From the cell containing the given text, extract its center point as [x, y] coordinate. 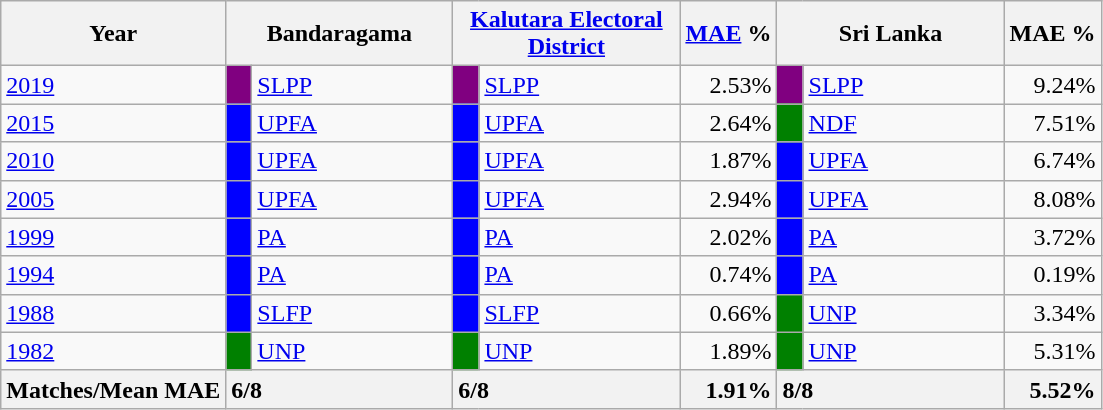
Kalutara Electoral District [566, 34]
2015 [114, 123]
1988 [114, 313]
2010 [114, 161]
Matches/Mean MAE [114, 389]
2.94% [728, 199]
2.53% [728, 85]
Sri Lanka [890, 34]
2.02% [728, 237]
8.08% [1052, 199]
2019 [114, 85]
0.74% [728, 275]
Bandaragama [340, 34]
7.51% [1052, 123]
NDF [904, 123]
8/8 [890, 389]
5.31% [1052, 351]
0.19% [1052, 275]
Year [114, 34]
9.24% [1052, 85]
2005 [114, 199]
2.64% [728, 123]
5.52% [1052, 389]
3.34% [1052, 313]
3.72% [1052, 237]
1994 [114, 275]
1999 [114, 237]
1982 [114, 351]
1.89% [728, 351]
1.91% [728, 389]
1.87% [728, 161]
0.66% [728, 313]
6.74% [1052, 161]
